Return the (X, Y) coordinate for the center point of the cell that contains the specified text.  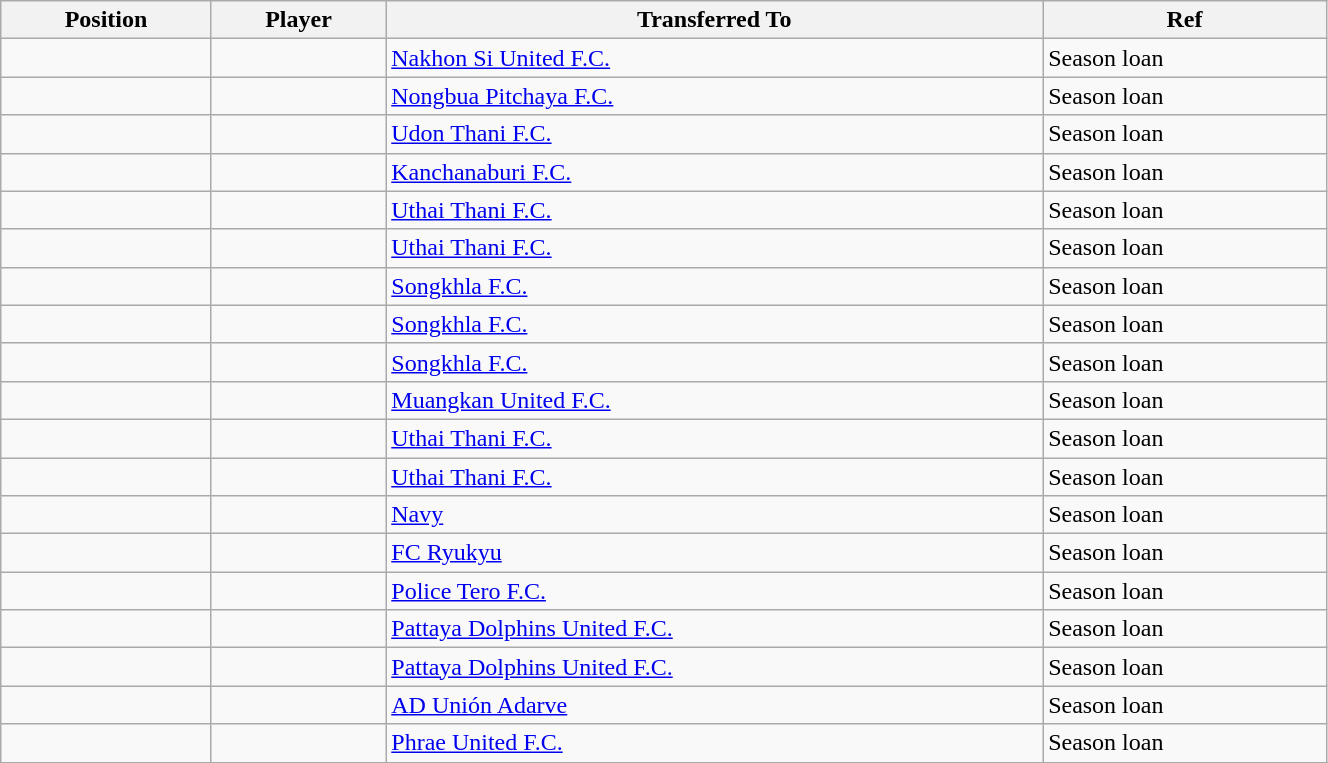
AD Unión Adarve (714, 705)
Udon Thani F.C. (714, 134)
Nongbua Pitchaya F.C. (714, 96)
Muangkan United F.C. (714, 400)
Position (106, 20)
FC Ryukyu (714, 553)
Navy (714, 515)
Phrae United F.C. (714, 743)
Kanchanaburi F.C. (714, 172)
Nakhon Si United F.C. (714, 58)
Ref (1185, 20)
Player (298, 20)
Police Tero F.C. (714, 591)
Transferred To (714, 20)
